Pinpoint the cell where the given text exists, returning its (X, Y) midpoint coordinate. 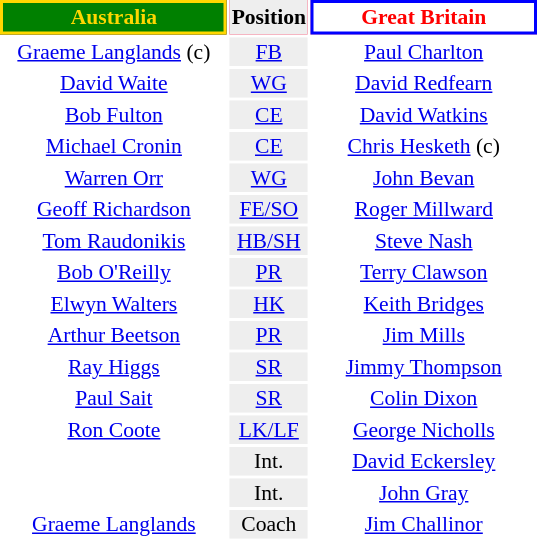
HB/SH (268, 240)
Ron Coote (114, 430)
Coach (268, 524)
HK (268, 304)
John Bevan (423, 178)
David Redfearn (423, 83)
Geoff Richardson (114, 209)
Colin Dixon (423, 398)
Paul Charlton (423, 52)
FE/SO (268, 209)
Graeme Langlands (c) (114, 52)
Position (268, 17)
Terry Clawson (423, 272)
George Nicholls (423, 430)
David Eckersley (423, 461)
Arthur Beetson (114, 335)
David Watkins (423, 114)
Jim Challinor (423, 524)
Graeme Langlands (114, 524)
Chris Hesketh (c) (423, 146)
Great Britain (423, 17)
Keith Bridges (423, 304)
Warren Orr (114, 178)
David Waite (114, 83)
Tom Raudonikis (114, 240)
John Gray (423, 492)
Ray Higgs (114, 366)
Australia (114, 17)
Michael Cronin (114, 146)
FB (268, 52)
Jim Mills (423, 335)
Roger Millward (423, 209)
Paul Sait (114, 398)
Jimmy Thompson (423, 366)
Elwyn Walters (114, 304)
Steve Nash (423, 240)
Bob O'Reilly (114, 272)
LK/LF (268, 430)
Bob Fulton (114, 114)
